Find where the given text appears and provide that cell's center as (X, Y) coordinate. 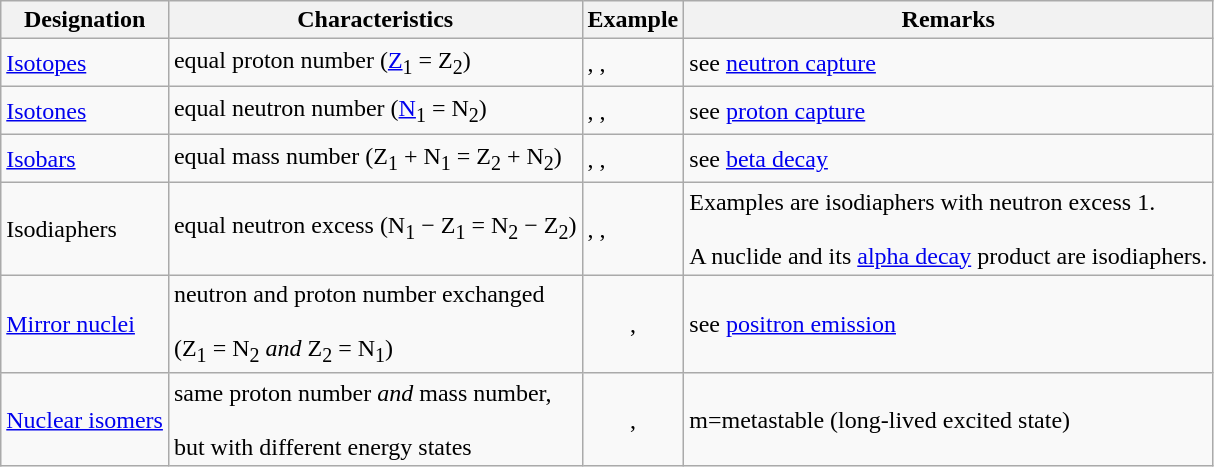
Isotones (85, 111)
Example (633, 20)
neutron and proton number exchanged(Z1 = N2 and Z2 = N1) (375, 324)
Remarks (948, 20)
equal neutron excess (N1 − Z1 = N2 − Z2) (375, 229)
see positron emission (948, 324)
Isodiaphers (85, 229)
same proton number and mass number,but with different energy states (375, 419)
Characteristics (375, 20)
see beta decay (948, 159)
Examples are isodiaphers with neutron excess 1.A nuclide and its alpha decay product are isodiaphers. (948, 229)
see neutron capture (948, 63)
m=metastable (long-lived excited state) (948, 419)
Mirror nuclei (85, 324)
see proton capture (948, 111)
Designation (85, 20)
Nuclear isomers (85, 419)
equal proton number (Z1 = Z2) (375, 63)
equal mass number (Z1 + N1 = Z2 + N2) (375, 159)
Isobars (85, 159)
equal neutron number (N1 = N2) (375, 111)
Isotopes (85, 63)
